Return the (x, y) coordinate for the center point of the cell that contains the specified text.  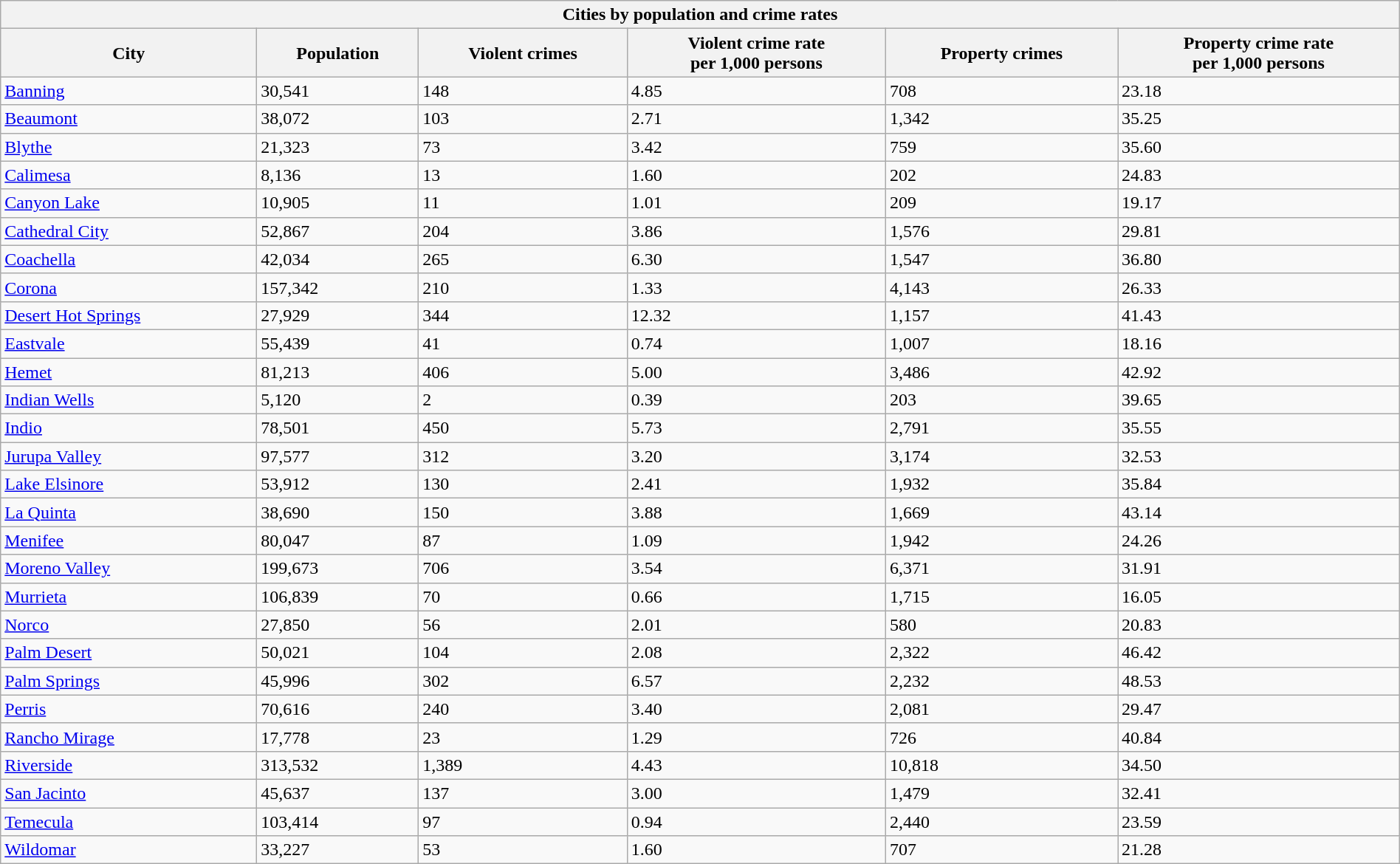
20.83 (1259, 625)
6.30 (756, 259)
759 (1001, 147)
70 (523, 597)
2.01 (756, 625)
1.09 (756, 541)
19.17 (1259, 203)
Violent crimes (523, 53)
Wildomar (128, 850)
Palm Desert (128, 653)
344 (523, 315)
41.43 (1259, 315)
0.74 (756, 343)
2,440 (1001, 822)
24.26 (1259, 541)
Hemet (128, 371)
2,081 (1001, 709)
Blythe (128, 147)
2,322 (1001, 653)
580 (1001, 625)
34.50 (1259, 765)
4,143 (1001, 287)
35.84 (1259, 484)
Property crimes (1001, 53)
Calimesa (128, 175)
Banning (128, 91)
3.88 (756, 512)
17,778 (338, 737)
0.66 (756, 597)
Indio (128, 428)
10,818 (1001, 765)
Lake Elsinore (128, 484)
3,486 (1001, 371)
73 (523, 147)
32.41 (1259, 793)
Jurupa Valley (128, 456)
21,323 (338, 147)
Corona (128, 287)
Canyon Lake (128, 203)
35.25 (1259, 119)
204 (523, 231)
148 (523, 91)
78,501 (338, 428)
45,996 (338, 681)
4.43 (756, 765)
27,929 (338, 315)
30,541 (338, 91)
48.53 (1259, 681)
313,532 (338, 765)
240 (523, 709)
706 (523, 569)
70,616 (338, 709)
53,912 (338, 484)
Desert Hot Springs (128, 315)
1.29 (756, 737)
1,389 (523, 765)
Palm Springs (128, 681)
4.85 (756, 91)
5.00 (756, 371)
23.59 (1259, 822)
104 (523, 653)
1,547 (1001, 259)
97 (523, 822)
0.39 (756, 400)
2.08 (756, 653)
199,673 (338, 569)
Murrieta (128, 597)
3.20 (756, 456)
3.54 (756, 569)
42.92 (1259, 371)
707 (1001, 850)
Riverside (128, 765)
103,414 (338, 822)
Beaumont (128, 119)
1.33 (756, 287)
38,690 (338, 512)
1,715 (1001, 597)
Rancho Mirage (128, 737)
1,157 (1001, 315)
406 (523, 371)
1.01 (756, 203)
726 (1001, 737)
210 (523, 287)
5.73 (756, 428)
12.32 (756, 315)
5,120 (338, 400)
35.60 (1259, 147)
150 (523, 512)
10,905 (338, 203)
1,479 (1001, 793)
23.18 (1259, 91)
130 (523, 484)
2,232 (1001, 681)
Moreno Valley (128, 569)
36.80 (1259, 259)
55,439 (338, 343)
3.86 (756, 231)
Norco (128, 625)
1,942 (1001, 541)
29.81 (1259, 231)
0.94 (756, 822)
302 (523, 681)
1,669 (1001, 512)
56 (523, 625)
26.33 (1259, 287)
3,174 (1001, 456)
San Jacinto (128, 793)
Violent crime rateper 1,000 persons (756, 53)
Temecula (128, 822)
31.91 (1259, 569)
18.16 (1259, 343)
53 (523, 850)
Indian Wells (128, 400)
97,577 (338, 456)
87 (523, 541)
27,850 (338, 625)
3.42 (756, 147)
106,839 (338, 597)
45,637 (338, 793)
265 (523, 259)
40.84 (1259, 737)
35.55 (1259, 428)
32.53 (1259, 456)
38,072 (338, 119)
3.00 (756, 793)
450 (523, 428)
2 (523, 400)
1,932 (1001, 484)
Property crime rateper 1,000 persons (1259, 53)
1,342 (1001, 119)
La Quinta (128, 512)
Population (338, 53)
39.65 (1259, 400)
50,021 (338, 653)
137 (523, 793)
16.05 (1259, 597)
52,867 (338, 231)
Perris (128, 709)
80,047 (338, 541)
11 (523, 203)
3.40 (756, 709)
8,136 (338, 175)
43.14 (1259, 512)
33,227 (338, 850)
2,791 (1001, 428)
2.41 (756, 484)
6.57 (756, 681)
203 (1001, 400)
Menifee (128, 541)
202 (1001, 175)
46.42 (1259, 653)
312 (523, 456)
24.83 (1259, 175)
2.71 (756, 119)
21.28 (1259, 850)
Eastvale (128, 343)
708 (1001, 91)
Cathedral City (128, 231)
Cities by population and crime rates (700, 15)
157,342 (338, 287)
209 (1001, 203)
1,007 (1001, 343)
29.47 (1259, 709)
42,034 (338, 259)
Coachella (128, 259)
1,576 (1001, 231)
103 (523, 119)
41 (523, 343)
13 (523, 175)
City (128, 53)
81,213 (338, 371)
6,371 (1001, 569)
23 (523, 737)
